Return [X, Y] of the center of cell containing provided text 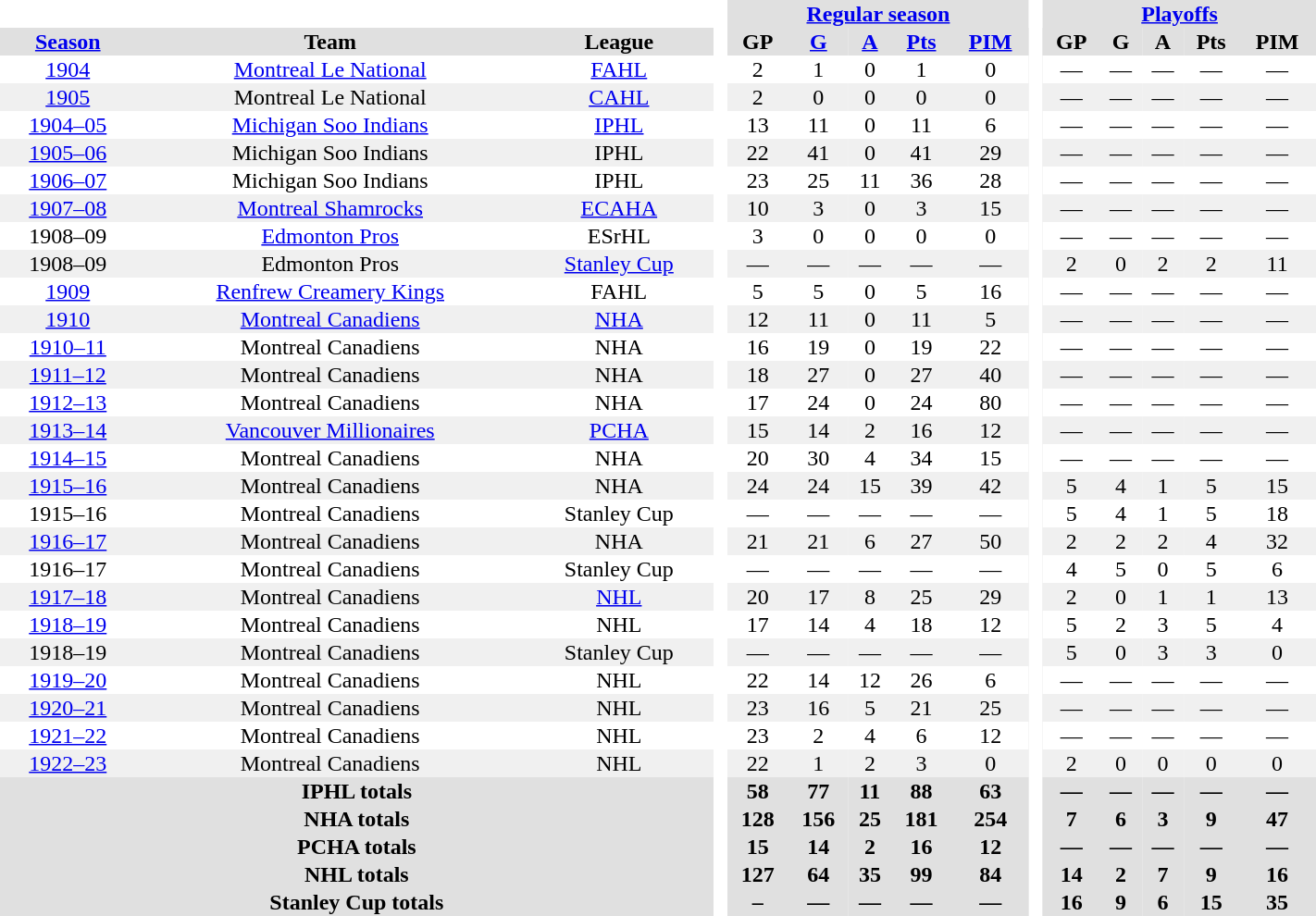
1904 [68, 69]
42 [990, 486]
1904–05 [68, 125]
58 [758, 791]
– [758, 902]
8 [870, 597]
32 [1277, 541]
64 [819, 874]
128 [758, 819]
1913–14 [68, 430]
77 [819, 791]
34 [922, 458]
1917–18 [68, 597]
40 [990, 375]
Montreal Shamrocks [330, 208]
1921–22 [68, 736]
1920–21 [68, 708]
99 [922, 874]
26 [922, 680]
88 [922, 791]
1919–20 [68, 680]
1905 [68, 97]
NHL totals [357, 874]
PCHA totals [357, 847]
254 [990, 819]
CAHL [619, 97]
50 [990, 541]
League [619, 42]
181 [922, 819]
1911–12 [68, 375]
30 [819, 458]
Renfrew Creamery Kings [330, 291]
1905–06 [68, 153]
IPHL totals [357, 791]
36 [922, 180]
28 [990, 180]
1914–15 [68, 458]
1910–11 [68, 347]
1907–08 [68, 208]
63 [990, 791]
156 [819, 819]
ESrHL [619, 236]
84 [990, 874]
Vancouver Millionaires [330, 430]
Team [330, 42]
127 [758, 874]
Stanley Cup totals [357, 902]
ECAHA [619, 208]
1906–07 [68, 180]
39 [922, 486]
NHA totals [357, 819]
Playoffs [1179, 14]
1910 [68, 319]
PCHA [619, 430]
Season [68, 42]
1922–23 [68, 763]
Regular season [878, 14]
1909 [68, 291]
10 [758, 208]
1912–13 [68, 402]
47 [1277, 819]
80 [990, 402]
